Capture the cell that displays the provided text and extract its (X, Y) central coordinate. 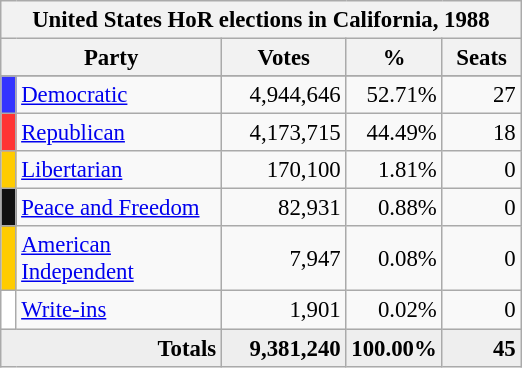
Seats (482, 58)
170,100 (284, 170)
Republican (119, 133)
27 (482, 95)
American Independent (119, 258)
Totals (112, 348)
7,947 (284, 258)
% (394, 58)
Peace and Freedom (119, 208)
Libertarian (119, 170)
45 (482, 348)
18 (482, 133)
Write-ins (119, 310)
1,901 (284, 310)
1.81% (394, 170)
Votes (284, 58)
Democratic (119, 95)
4,944,646 (284, 95)
100.00% (394, 348)
0.88% (394, 208)
82,931 (284, 208)
Party (112, 58)
0.08% (394, 258)
4,173,715 (284, 133)
United States HoR elections in California, 1988 (261, 20)
44.49% (394, 133)
9,381,240 (284, 348)
52.71% (394, 95)
0.02% (394, 310)
